Identify which cell holds the provided text, then report its (x, y) central coordinate. 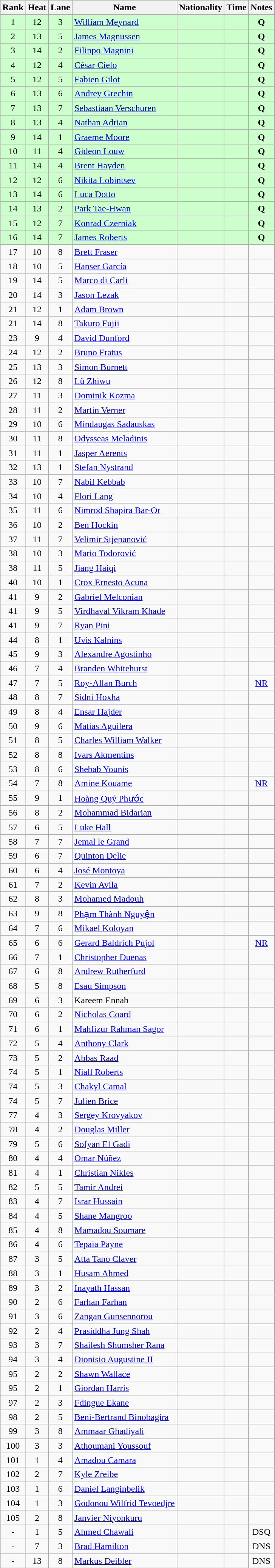
Mahfizur Rahman Sagor (125, 1029)
Virdhaval Vikram Khade (125, 611)
88 (13, 1273)
70 (13, 1014)
Ammaar Ghadiyali (125, 1431)
Adam Brown (125, 309)
16 (13, 237)
48 (13, 697)
Shailesh Shumsher Rana (125, 1345)
Mamadou Soumare (125, 1230)
Mindaugas Sadauskas (125, 424)
45 (13, 654)
97 (13, 1403)
Kareem Ennab (125, 1000)
Amine Kouame (125, 783)
56 (13, 813)
Atta Tano Claver (125, 1259)
Flori Lang (125, 496)
46 (13, 669)
32 (13, 467)
Park Tae-Hwan (125, 209)
Konrad Czerniak (125, 223)
24 (13, 352)
Heat (37, 8)
Mikael Koloyan (125, 928)
Time (236, 8)
Lü Zhiwu (125, 381)
Brad Hamilton (125, 1546)
Ivars Akmentins (125, 755)
Sidni Hoxha (125, 697)
83 (13, 1201)
28 (13, 410)
93 (13, 1345)
50 (13, 726)
66 (13, 957)
89 (13, 1287)
William Meynard (125, 22)
17 (13, 252)
Athoumani Youssouf (125, 1446)
Gabriel Melconian (125, 597)
Lane (60, 8)
80 (13, 1158)
49 (13, 712)
63 (13, 914)
Esau Simpson (125, 986)
104 (13, 1503)
Kyle Zreibe (125, 1474)
81 (13, 1173)
58 (13, 842)
Sebastiaan Verschuren (125, 108)
73 (13, 1058)
Douglas Miller (125, 1130)
Omar Núñez (125, 1158)
64 (13, 928)
82 (13, 1187)
15 (13, 223)
Markus Deibler (125, 1560)
72 (13, 1043)
Sergey Krovyakov (125, 1115)
Phạm Thành Nguyện (125, 914)
Nikita Lobintsev (125, 180)
40 (13, 582)
54 (13, 783)
51 (13, 740)
Farhan Farhan (125, 1302)
Quinton Delie (125, 856)
Marco di Carli (125, 281)
65 (13, 943)
Gideon Louw (125, 151)
Velimir Stjepanović (125, 539)
Tamir Andrei (125, 1187)
19 (13, 281)
Roy-Allan Burch (125, 683)
35 (13, 510)
Charles William Walker (125, 740)
Nicholas Coard (125, 1014)
71 (13, 1029)
Anthony Clark (125, 1043)
84 (13, 1216)
Mohamed Madouh (125, 899)
Fdingue Ekane (125, 1403)
Nathan Adrian (125, 122)
Dominik Kozma (125, 395)
100 (13, 1446)
Odysseas Meladinis (125, 439)
53 (13, 769)
33 (13, 482)
Notes (261, 8)
Shane Mangroo (125, 1216)
Giordan Harris (125, 1388)
55 (13, 798)
52 (13, 755)
77 (13, 1115)
Kevin Avila (125, 885)
27 (13, 395)
98 (13, 1417)
Andrey Grechin (125, 94)
Hanser García (125, 266)
23 (13, 338)
Jiang Haiqi (125, 568)
29 (13, 424)
Abbas Raad (125, 1058)
18 (13, 266)
86 (13, 1244)
Hoàng Quý Phước (125, 798)
James Roberts (125, 237)
Daniel Langinbelik (125, 1489)
87 (13, 1259)
César Cielo (125, 65)
Ensar Hajder (125, 712)
Simon Burnett (125, 367)
Alexandre Agostinho (125, 654)
Takuro Fujii (125, 324)
Godonou Wilfrid Tevoedjre (125, 1503)
57 (13, 827)
62 (13, 899)
Gerard Baldrich Pujol (125, 943)
Martin Verner (125, 410)
Nabil Kebbab (125, 482)
78 (13, 1130)
Chakyl Camal (125, 1086)
David Dunford (125, 338)
Jason Lezak (125, 295)
Israr Hussain (125, 1201)
Ben Hockin (125, 525)
Nimrod Shapira Bar-Or (125, 510)
69 (13, 1000)
Christopher Duenas (125, 957)
Zangan Gunsennorou (125, 1316)
79 (13, 1144)
68 (13, 986)
Husam Ahmed (125, 1273)
Jemal le Grand (125, 842)
94 (13, 1360)
Sofyan El Gadi (125, 1144)
Nationality (201, 8)
20 (13, 295)
91 (13, 1316)
92 (13, 1331)
James Magnussen (125, 36)
Prasiddha Jung Shah (125, 1331)
47 (13, 683)
Andrew Rutherfurd (125, 971)
85 (13, 1230)
Shebab Younis (125, 769)
Ahmed Chawali (125, 1532)
Crox Ernesto Acuna (125, 582)
31 (13, 453)
Rank (13, 8)
Luca Dotto (125, 194)
36 (13, 525)
99 (13, 1431)
30 (13, 439)
Julien Brice (125, 1101)
Shawn Wallace (125, 1374)
102 (13, 1474)
Stefan Nystrand (125, 467)
Graeme Moore (125, 137)
61 (13, 885)
Name (125, 8)
Bruno Fratus (125, 352)
Christian Nikles (125, 1173)
59 (13, 856)
Tepaia Payne (125, 1244)
Filippo Magnini (125, 51)
Brett Fraser (125, 252)
José Montoya (125, 870)
105 (13, 1517)
103 (13, 1489)
Branden Whitehurst (125, 669)
34 (13, 496)
Dionisio Augustine II (125, 1360)
Amadou Camara (125, 1460)
37 (13, 539)
Ryan Pini (125, 625)
DSQ (261, 1532)
Janvier Niyonkuru (125, 1517)
Uvis Kalnins (125, 640)
Beni-Bertrand Binobagira (125, 1417)
Matias Aguilera (125, 726)
Niall Roberts (125, 1072)
44 (13, 640)
Jasper Aerents (125, 453)
Luke Hall (125, 827)
60 (13, 870)
67 (13, 971)
Mohammad Bidarian (125, 813)
101 (13, 1460)
Inayath Hassan (125, 1287)
26 (13, 381)
90 (13, 1302)
Mario Todorović (125, 554)
25 (13, 367)
Fabien Gilot (125, 79)
Brent Hayden (125, 165)
